Capture the cell that displays the provided text and extract its [X, Y] central coordinate. 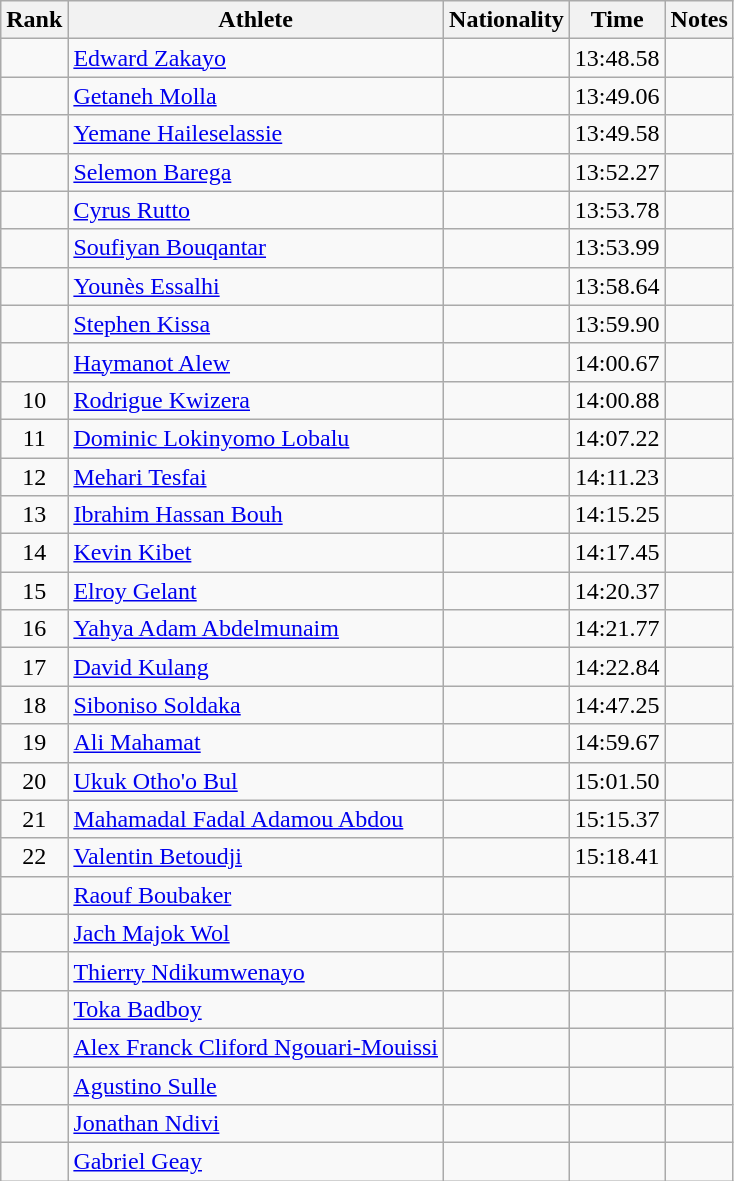
17 [34, 667]
Yahya Adam Abdelmunaim [256, 629]
14:17.45 [617, 553]
13:52.27 [617, 172]
Dominic Lokinyomo Lobalu [256, 438]
Gabriel Geay [256, 1162]
David Kulang [256, 667]
Soufiyan Bouqantar [256, 248]
15:18.41 [617, 857]
Stephen Kissa [256, 324]
13 [34, 515]
14:07.22 [617, 438]
Raouf Boubaker [256, 895]
Getaneh Molla [256, 96]
13:53.99 [617, 248]
Time [617, 20]
22 [34, 857]
Elroy Gelant [256, 591]
Toka Badboy [256, 1009]
13:49.06 [617, 96]
Ali Mahamat [256, 743]
Athlete [256, 20]
14:21.77 [617, 629]
15:15.37 [617, 819]
14:59.67 [617, 743]
14:22.84 [617, 667]
14 [34, 553]
14:47.25 [617, 705]
Jach Majok Wol [256, 933]
Selemon Barega [256, 172]
15 [34, 591]
Mahamadal Fadal Adamou Abdou [256, 819]
12 [34, 477]
Notes [699, 20]
14:20.37 [617, 591]
Yemane Haileselassie [256, 134]
Ukuk Otho'o Bul [256, 781]
Kevin Kibet [256, 553]
Siboniso Soldaka [256, 705]
14:11.23 [617, 477]
15:01.50 [617, 781]
Valentin Betoudji [256, 857]
13:48.58 [617, 58]
19 [34, 743]
13:59.90 [617, 324]
Thierry Ndikumwenayo [256, 971]
Cyrus Rutto [256, 210]
Mehari Tesfai [256, 477]
Alex Franck Cliford Ngouari-Mouissi [256, 1047]
14:00.67 [617, 362]
13:49.58 [617, 134]
Rodrigue Kwizera [256, 400]
21 [34, 819]
18 [34, 705]
13:58.64 [617, 286]
14:15.25 [617, 515]
16 [34, 629]
10 [34, 400]
11 [34, 438]
Nationality [507, 20]
Ibrahim Hassan Bouh [256, 515]
13:53.78 [617, 210]
Agustino Sulle [256, 1085]
Jonathan Ndivi [256, 1124]
Haymanot Alew [256, 362]
20 [34, 781]
Younès Essalhi [256, 286]
Edward Zakayo [256, 58]
14:00.88 [617, 400]
Rank [34, 20]
